Return the [x, y] coordinate for the center point of the cell that contains the specified text.  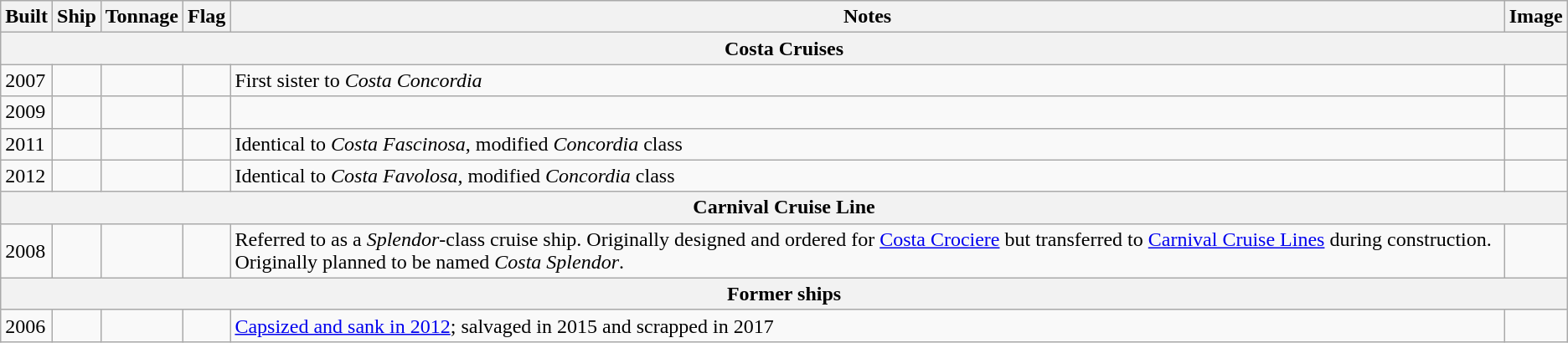
Costa Cruises [784, 49]
Notes [868, 17]
Capsized and sank in 2012; salvaged in 2015 and scrapped in 2017 [868, 325]
2006 [27, 325]
First sister to Costa Concordia [868, 80]
2011 [27, 144]
Image [1536, 17]
2008 [27, 251]
Former ships [784, 294]
Flag [207, 17]
Ship [77, 17]
Carnival Cruise Line [784, 207]
Built [27, 17]
2007 [27, 80]
2009 [27, 112]
Identical to Costa Favolosa, modified Concordia class [868, 176]
2012 [27, 176]
Tonnage [142, 17]
Identical to Costa Fascinosa, modified Concordia class [868, 144]
